Determine the (x, y) coordinate at the center of the cell enclosing the given text.  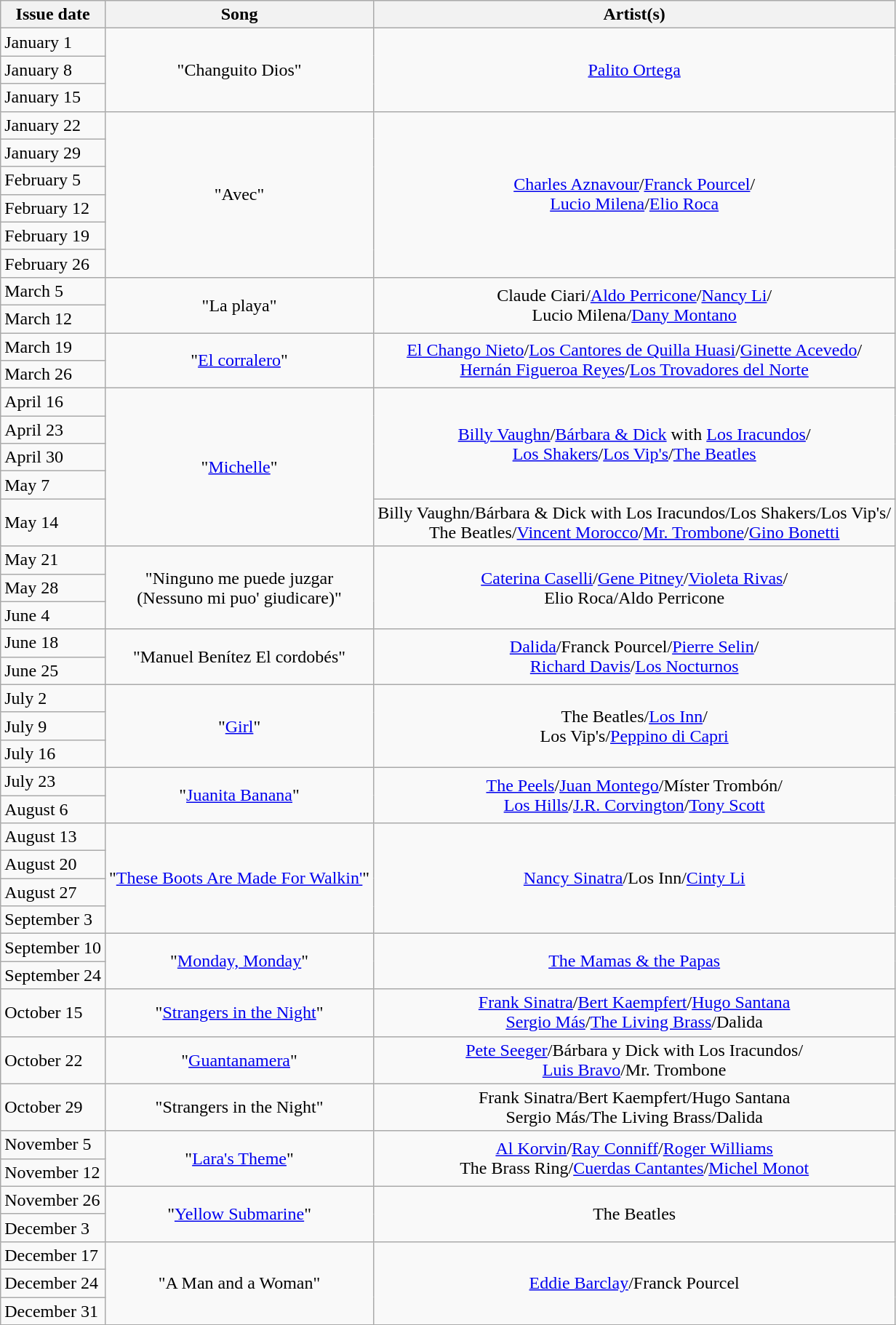
Al Korvin/Ray Conniff/Roger WilliamsThe Brass Ring/Cuerdas Cantantes/Michel Monot (634, 1158)
August 6 (53, 809)
September 10 (53, 948)
November 26 (53, 1200)
"Ninguno me puede juzgar(Nessuno mi puo' giudicare)" (239, 588)
The Mamas & the Papas (634, 961)
Claude Ciari/Aldo Perricone/Nancy Li/Lucio Milena/Dany Montano (634, 305)
October 22 (53, 1060)
March 26 (53, 375)
September 3 (53, 920)
Billy Vaughn/Bárbara & Dick with Los Iracundos/Los Shakers/Los Vip's/The Beatles/Vincent Morocco/Mr. Trombone/Gino Bonetti (634, 522)
"Girl" (239, 726)
October 29 (53, 1107)
February 5 (53, 180)
October 15 (53, 1012)
Palito Ortega (634, 70)
El Chango Nieto/Los Cantores de Quilla Huasi/Ginette Acevedo/Hernán Figueroa Reyes/Los Trovadores del Norte (634, 361)
"El corralero" (239, 361)
April 23 (53, 430)
Billy Vaughn/Bárbara & Dick with Los Iracundos/Los Shakers/Los Vip's/The Beatles (634, 444)
Nancy Sinatra/Los Inn/Cinty Li (634, 878)
March 19 (53, 347)
The Peels/Juan Montego/Míster Trombón/Los Hills/J.R. Corvington/Tony Scott (634, 795)
Song (239, 15)
March 12 (53, 319)
July 23 (53, 781)
April 30 (53, 457)
Dalida/Franck Pourcel/Pierre Selin/Richard Davis/Los Nocturnos (634, 657)
July 9 (53, 726)
Caterina Caselli/Gene Pitney/Violeta Rivas/Elio Roca/Aldo Perricone (634, 588)
January 15 (53, 97)
Charles Aznavour/Franck Pourcel/Lucio Milena/Elio Roca (634, 194)
June 18 (53, 643)
Eddie Barclay/Franck Pourcel (634, 1283)
"Juanita Banana" (239, 795)
"Guantanamera" (239, 1060)
"Lara's Theme" (239, 1158)
July 2 (53, 698)
"Avec" (239, 194)
May 14 (53, 522)
November 5 (53, 1145)
Pete Seeger/Bárbara y Dick with Los Iracundos/Luis Bravo/Mr. Trombone (634, 1060)
September 24 (53, 975)
June 25 (53, 670)
"La playa" (239, 305)
May 21 (53, 560)
February 12 (53, 208)
November 12 (53, 1172)
August 13 (53, 837)
The Beatles/Los Inn/Los Vip's/Peppino di Capri (634, 726)
The Beatles (634, 1214)
"Changuito Dios" (239, 70)
"A Man and a Woman" (239, 1283)
Issue date (53, 15)
"Michelle" (239, 467)
February 26 (53, 263)
February 19 (53, 236)
December 24 (53, 1283)
December 31 (53, 1311)
December 17 (53, 1255)
December 3 (53, 1228)
Artist(s) (634, 15)
May 7 (53, 485)
January 1 (53, 42)
January 22 (53, 125)
March 5 (53, 291)
"Monday, Monday" (239, 961)
"Manuel Benítez El cordobés" (239, 657)
August 27 (53, 892)
July 16 (53, 753)
"These Boots Are Made For Walkin'" (239, 878)
January 8 (53, 70)
January 29 (53, 153)
June 4 (53, 615)
"Yellow Submarine" (239, 1214)
August 20 (53, 865)
April 16 (53, 402)
May 28 (53, 588)
